Extract the [x, y] coordinate from the center of the cell holding the provided text.  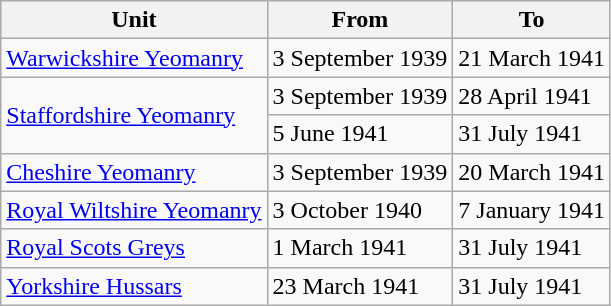
20 March 1941 [532, 172]
To [532, 20]
Cheshire Yeomanry [134, 172]
From [360, 20]
1 March 1941 [360, 248]
Royal Scots Greys [134, 248]
21 March 1941 [532, 58]
23 March 1941 [360, 286]
28 April 1941 [532, 96]
5 June 1941 [360, 134]
Staffordshire Yeomanry [134, 115]
Unit [134, 20]
Yorkshire Hussars [134, 286]
Royal Wiltshire Yeomanry [134, 210]
7 January 1941 [532, 210]
3 October 1940 [360, 210]
Warwickshire Yeomanry [134, 58]
